Capture the cell that displays the provided text and extract its (x, y) central coordinate. 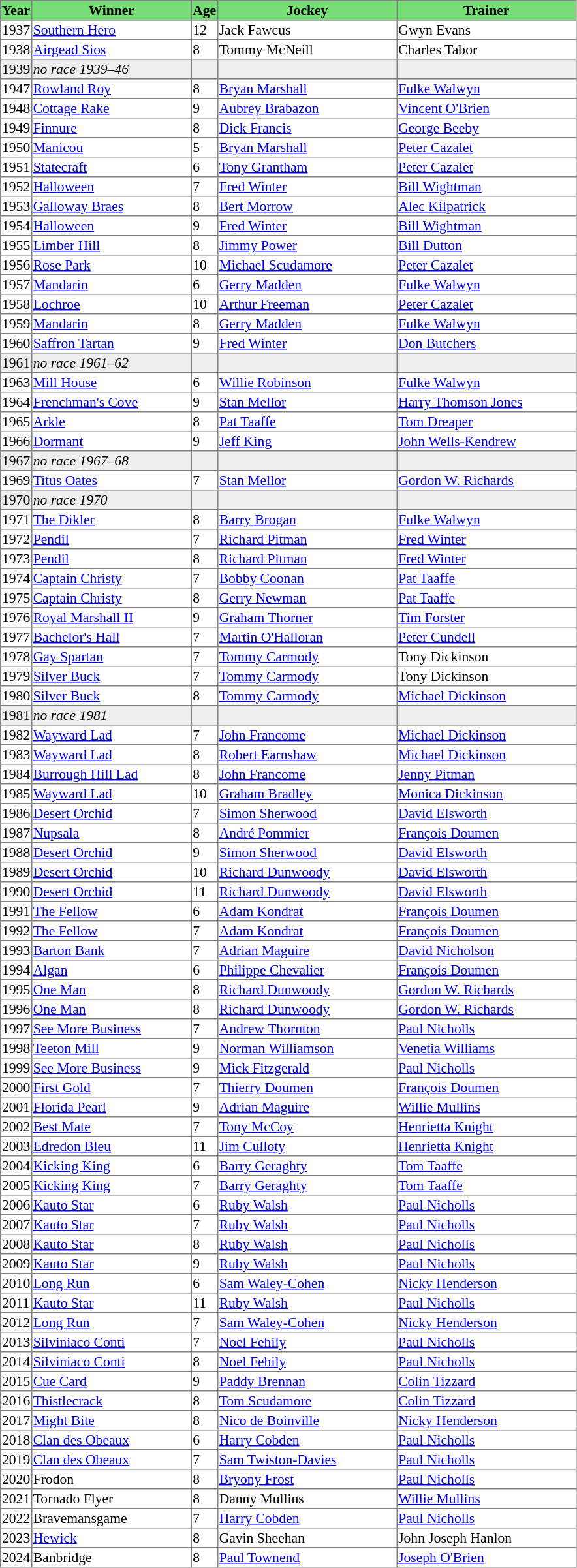
1975 (16, 598)
Gavin Sheehan (307, 1538)
Tom Dreaper (486, 422)
Don Butchers (486, 343)
1999 (16, 1068)
Tony Grantham (307, 167)
Charles Tabor (486, 50)
Tony McCoy (307, 1127)
Bobby Coonan (307, 578)
Frodon (111, 1479)
John Wells-Kendrew (486, 441)
Mick Fitzgerald (307, 1068)
1986 (16, 813)
1960 (16, 343)
1981 (16, 715)
Finnure (111, 128)
Aubrey Brabazon (307, 108)
1951 (16, 167)
Year (16, 10)
Might Bite (111, 1420)
1976 (16, 618)
no race 1981 (111, 715)
2003 (16, 1146)
no race 1970 (111, 500)
Barry Brogan (307, 520)
1983 (16, 755)
Jenny Pitman (486, 774)
Titus Oates (111, 480)
Bachelor's Hall (111, 637)
2012 (16, 1323)
Southern Hero (111, 30)
1988 (16, 853)
1947 (16, 89)
Burrough Hill Lad (111, 774)
1957 (16, 285)
1956 (16, 265)
no race 1967–68 (111, 461)
Nupsala (111, 833)
2016 (16, 1401)
Venetia Williams (486, 1048)
Andrew Thornton (307, 1029)
Bravemansgame (111, 1518)
Tim Forster (486, 618)
1995 (16, 990)
Dick Francis (307, 128)
1971 (16, 520)
Statecraft (111, 167)
Philippe Chevalier (307, 970)
André Pommier (307, 833)
1952 (16, 187)
2019 (16, 1460)
1977 (16, 637)
12 (204, 30)
Winner (111, 10)
George Beeby (486, 128)
Bert Morrow (307, 206)
2001 (16, 1107)
Limber Hill (111, 245)
1994 (16, 970)
Willie Robinson (307, 383)
Vincent O'Brien (486, 108)
no race 1939–46 (111, 69)
Bryony Frost (307, 1479)
Manicou (111, 148)
Tornado Flyer (111, 1499)
2015 (16, 1381)
Jockey (307, 10)
1984 (16, 774)
Gerry Newman (307, 598)
1998 (16, 1048)
David Nicholson (486, 950)
2018 (16, 1440)
Jim Culloty (307, 1146)
1987 (16, 833)
1937 (16, 30)
Jeff King (307, 441)
1978 (16, 657)
Age (204, 10)
2020 (16, 1479)
Peter Cundell (486, 637)
1993 (16, 950)
Galloway Braes (111, 206)
1996 (16, 1009)
Airgead Sios (111, 50)
2009 (16, 1264)
Dormant (111, 441)
Sam Twiston-Davies (307, 1460)
Jack Fawcus (307, 30)
1979 (16, 676)
Nico de Boinville (307, 1420)
1980 (16, 696)
2011 (16, 1303)
Graham Bradley (307, 794)
2005 (16, 1185)
Hewick (111, 1538)
1966 (16, 441)
1955 (16, 245)
1973 (16, 559)
Rowland Roy (111, 89)
1965 (16, 422)
Tom Scudamore (307, 1401)
1989 (16, 872)
1950 (16, 148)
1969 (16, 480)
Banbridge (111, 1558)
1958 (16, 304)
Royal Marshall II (111, 618)
Algan (111, 970)
1939 (16, 69)
1948 (16, 108)
Mill House (111, 383)
2023 (16, 1538)
Michael Scudamore (307, 265)
Barton Bank (111, 950)
The Dikler (111, 520)
Florida Pearl (111, 1107)
2021 (16, 1499)
Martin O'Halloran (307, 637)
Trainer (486, 10)
1967 (16, 461)
2017 (16, 1420)
Norman Williamson (307, 1048)
Bill Dutton (486, 245)
2014 (16, 1362)
Arthur Freeman (307, 304)
Gay Spartan (111, 657)
Danny Mullins (307, 1499)
2024 (16, 1558)
1949 (16, 128)
Rose Park (111, 265)
1972 (16, 539)
Arkle (111, 422)
2013 (16, 1342)
1991 (16, 911)
1953 (16, 206)
1990 (16, 892)
Harry Thomson Jones (486, 402)
Monica Dickinson (486, 794)
Edredon Bleu (111, 1146)
Thierry Doumen (307, 1088)
Gwyn Evans (486, 30)
Best Mate (111, 1127)
2010 (16, 1283)
1954 (16, 226)
2022 (16, 1518)
1992 (16, 931)
1974 (16, 578)
no race 1961–62 (111, 363)
1963 (16, 383)
Saffron Tartan (111, 343)
2006 (16, 1205)
1982 (16, 735)
Graham Thorner (307, 618)
Teeton Mill (111, 1048)
1985 (16, 794)
Paul Townend (307, 1558)
Robert Earnshaw (307, 755)
Joseph O'Brien (486, 1558)
2002 (16, 1127)
2000 (16, 1088)
Lochroe (111, 304)
2007 (16, 1225)
Cue Card (111, 1381)
2004 (16, 1166)
1938 (16, 50)
1961 (16, 363)
Jimmy Power (307, 245)
2008 (16, 1244)
Cottage Rake (111, 108)
Tommy McNeill (307, 50)
5 (204, 148)
Alec Kilpatrick (486, 206)
1964 (16, 402)
1997 (16, 1029)
First Gold (111, 1088)
1959 (16, 324)
Frenchman's Cove (111, 402)
1970 (16, 500)
Paddy Brennan (307, 1381)
John Joseph Hanlon (486, 1538)
Thistlecrack (111, 1401)
